Output the [X, Y] coordinate of the center of the cell containing the given text.  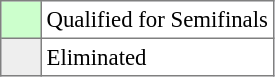
Eliminated [157, 57]
Qualified for Semifinals [157, 20]
